Locate the cell with the specified text and output its [x, y] center coordinate. 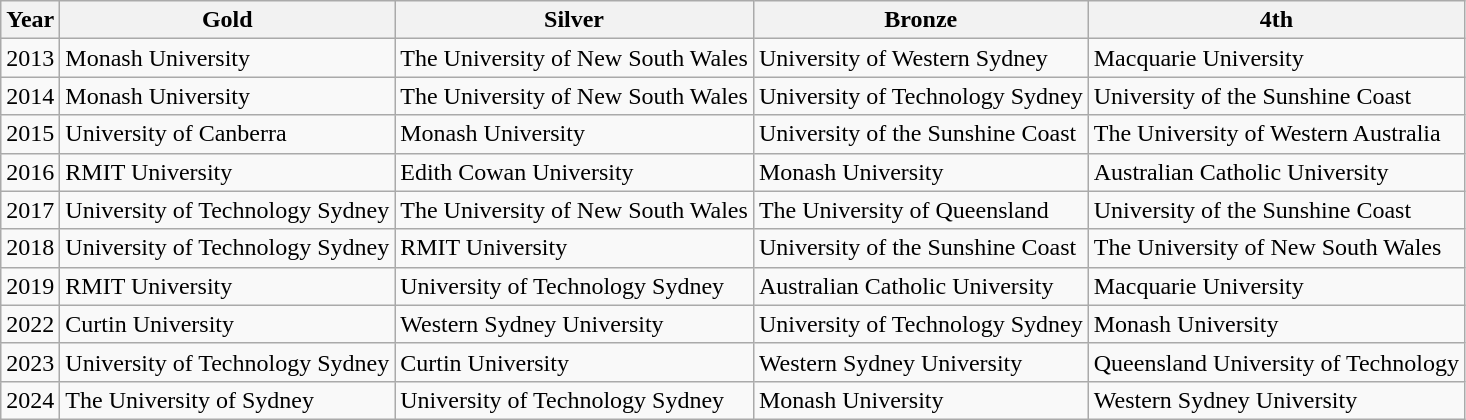
The University of Queensland [920, 210]
University of Canberra [228, 134]
4th [1276, 20]
2017 [30, 210]
Year [30, 20]
2024 [30, 400]
2014 [30, 96]
Silver [574, 20]
Gold [228, 20]
2019 [30, 286]
2018 [30, 248]
Bronze [920, 20]
Queensland University of Technology [1276, 362]
The University of Western Australia [1276, 134]
The University of Sydney [228, 400]
University of Western Sydney [920, 58]
2015 [30, 134]
2016 [30, 172]
2013 [30, 58]
2023 [30, 362]
Edith Cowan University [574, 172]
2022 [30, 324]
